Find where the given text appears and provide that cell's center as (X, Y) coordinate. 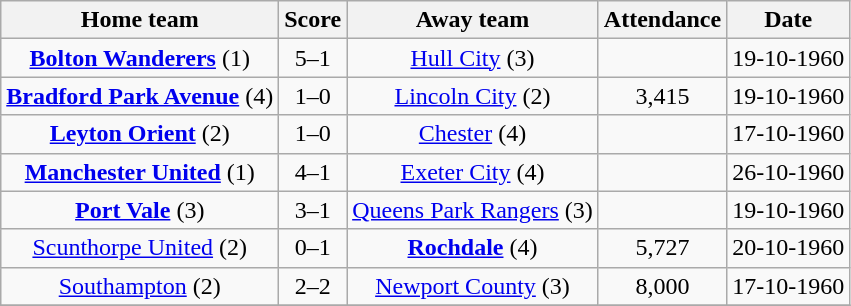
Leyton Orient (2) (140, 134)
Score (313, 20)
Away team (473, 20)
2–2 (313, 286)
3,415 (662, 96)
Hull City (3) (473, 58)
Home team (140, 20)
Bradford Park Avenue (4) (140, 96)
Attendance (662, 20)
5,727 (662, 248)
Port Vale (3) (140, 210)
Rochdale (4) (473, 248)
0–1 (313, 248)
Lincoln City (2) (473, 96)
5–1 (313, 58)
Chester (4) (473, 134)
4–1 (313, 172)
Exeter City (4) (473, 172)
Bolton Wanderers (1) (140, 58)
20-10-1960 (788, 248)
Newport County (3) (473, 286)
Southampton (2) (140, 286)
Scunthorpe United (2) (140, 248)
Manchester United (1) (140, 172)
8,000 (662, 286)
Queens Park Rangers (3) (473, 210)
3–1 (313, 210)
26-10-1960 (788, 172)
Date (788, 20)
